Scan for the cell matching the given text and deliver its (x, y) coordinate at center. 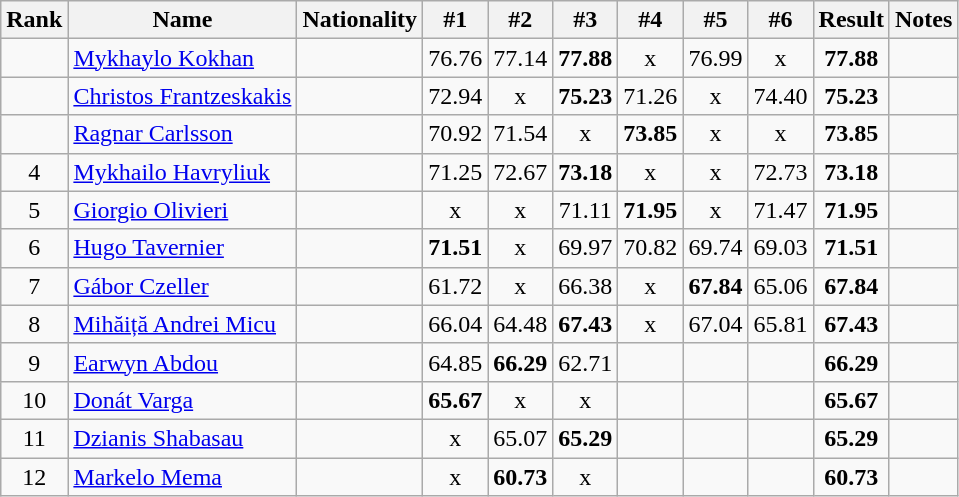
Dzianis Shabasau (182, 438)
Earwyn Abdou (182, 362)
65.06 (780, 286)
Nationality (360, 20)
6 (34, 248)
Rank (34, 20)
70.82 (650, 248)
10 (34, 400)
69.74 (716, 248)
7 (34, 286)
66.04 (456, 324)
12 (34, 477)
74.40 (780, 96)
72.73 (780, 172)
#3 (586, 20)
Notes (923, 20)
Gábor Czeller (182, 286)
70.92 (456, 134)
8 (34, 324)
61.72 (456, 286)
#2 (520, 20)
65.81 (780, 324)
64.85 (456, 362)
76.99 (716, 58)
67.04 (716, 324)
72.67 (520, 172)
4 (34, 172)
Mihăiță Andrei Micu (182, 324)
71.47 (780, 210)
72.94 (456, 96)
Name (182, 20)
66.38 (586, 286)
Giorgio Olivieri (182, 210)
64.48 (520, 324)
71.25 (456, 172)
71.11 (586, 210)
69.97 (586, 248)
Mykhaylo Kokhan (182, 58)
Hugo Tavernier (182, 248)
71.54 (520, 134)
#4 (650, 20)
76.76 (456, 58)
Markelo Mema (182, 477)
11 (34, 438)
71.26 (650, 96)
Christos Frantzeskakis (182, 96)
62.71 (586, 362)
69.03 (780, 248)
#1 (456, 20)
9 (34, 362)
Donát Varga (182, 400)
77.14 (520, 58)
65.07 (520, 438)
Mykhailo Havryliuk (182, 172)
5 (34, 210)
Ragnar Carlsson (182, 134)
#5 (716, 20)
Result (851, 20)
#6 (780, 20)
